Capture the cell that displays the provided text and extract its (x, y) central coordinate. 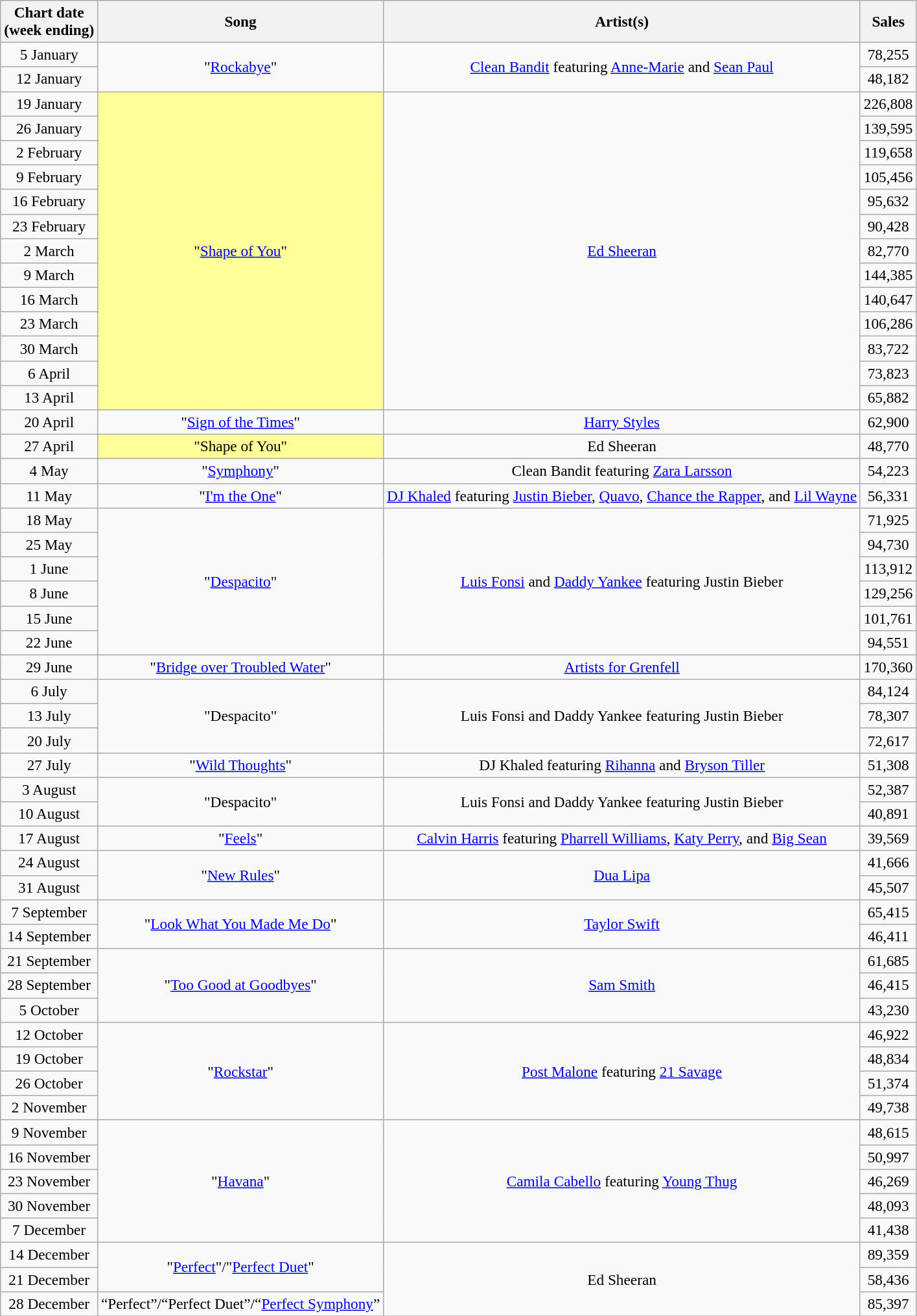
78,255 (888, 54)
62,900 (888, 422)
4 May (49, 471)
105,456 (888, 177)
56,331 (888, 495)
49,738 (888, 1108)
8 June (49, 593)
18 May (49, 520)
14 December (49, 1254)
7 September (49, 911)
72,617 (888, 740)
"Rockstar" (241, 1071)
46,269 (888, 1181)
5 October (49, 1010)
54,223 (888, 471)
26 January (49, 128)
24 August (49, 863)
19 October (49, 1059)
Song (241, 21)
Camila Cabello featuring Young Thug (622, 1181)
41,438 (888, 1230)
94,730 (888, 545)
144,385 (888, 275)
Harry Styles (622, 422)
83,722 (888, 348)
39,569 (888, 838)
65,415 (888, 911)
65,882 (888, 397)
"Symphony" (241, 471)
12 January (49, 79)
46,922 (888, 1034)
"Bridge over Troubled Water" (241, 667)
Artist(s) (622, 21)
71,925 (888, 520)
89,359 (888, 1254)
61,685 (888, 961)
48,093 (888, 1206)
20 July (49, 740)
48,834 (888, 1059)
9 February (49, 177)
12 October (49, 1034)
58,436 (888, 1279)
52,387 (888, 789)
Clean Bandit featuring Anne-Marie and Sean Paul (622, 67)
29 June (49, 667)
40,891 (888, 814)
41,666 (888, 863)
101,761 (888, 618)
Chart date(week ending) (49, 21)
13 April (49, 397)
51,374 (888, 1083)
9 November (49, 1132)
"Perfect"/"Perfect Duet" (241, 1267)
48,182 (888, 79)
"New Rules" (241, 875)
Sam Smith (622, 985)
2 November (49, 1108)
16 February (49, 202)
139,595 (888, 128)
23 February (49, 226)
Artists for Grenfell (622, 667)
"Wild Thoughts" (241, 765)
82,770 (888, 250)
15 June (49, 618)
14 September (49, 936)
30 March (49, 348)
13 July (49, 716)
226,808 (888, 104)
78,307 (888, 716)
48,615 (888, 1132)
31 August (49, 887)
Dua Lipa (622, 875)
94,551 (888, 642)
23 November (49, 1181)
Taylor Swift (622, 924)
16 November (49, 1157)
22 June (49, 642)
170,360 (888, 667)
"Too Good at Goodbyes" (241, 985)
84,124 (888, 691)
"Look What You Made Me Do" (241, 924)
23 March (49, 324)
Post Malone featuring 21 Savage (622, 1071)
Clean Bandit featuring Zara Larsson (622, 471)
1 June (49, 569)
10 August (49, 814)
30 November (49, 1206)
45,507 (888, 887)
119,658 (888, 152)
3 August (49, 789)
106,286 (888, 324)
6 July (49, 691)
27 July (49, 765)
“Perfect”/“Perfect Duet”/“Perfect Symphony” (241, 1304)
27 April (49, 447)
17 August (49, 838)
"I'm the One" (241, 495)
"Sign of the Times" (241, 422)
19 January (49, 104)
129,256 (888, 593)
16 March (49, 300)
11 May (49, 495)
20 April (49, 422)
46,415 (888, 985)
"Rockabye" (241, 67)
90,428 (888, 226)
DJ Khaled featuring Justin Bieber, Quavo, Chance the Rapper, and Lil Wayne (622, 495)
73,823 (888, 373)
21 December (49, 1279)
28 September (49, 985)
48,770 (888, 447)
43,230 (888, 1010)
2 February (49, 152)
21 September (49, 961)
95,632 (888, 202)
6 April (49, 373)
"Havana" (241, 1181)
Sales (888, 21)
DJ Khaled featuring Rihanna and Bryson Tiller (622, 765)
113,912 (888, 569)
50,997 (888, 1157)
140,647 (888, 300)
51,308 (888, 765)
25 May (49, 545)
85,397 (888, 1304)
46,411 (888, 936)
7 December (49, 1230)
26 October (49, 1083)
9 March (49, 275)
Calvin Harris featuring Pharrell Williams, Katy Perry, and Big Sean (622, 838)
5 January (49, 54)
2 March (49, 250)
28 December (49, 1304)
"Feels" (241, 838)
